From the cell containing the given text, extract its center point as [x, y] coordinate. 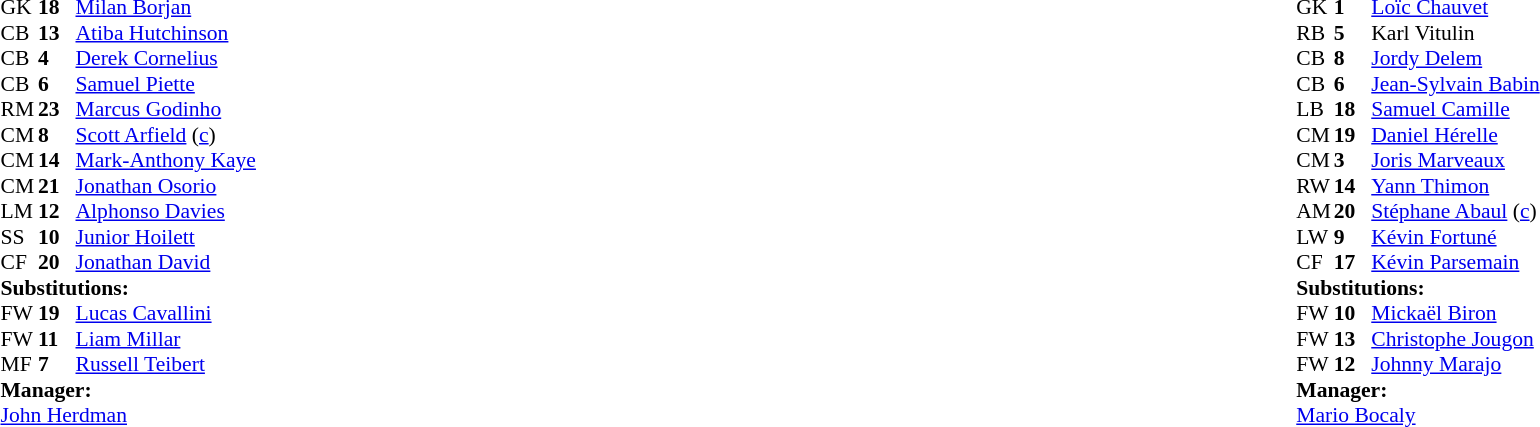
7 [57, 365]
9 [1353, 237]
Jordy Delem [1455, 59]
Joris Marveaux [1455, 161]
Mickaël Biron [1455, 313]
Mark-Anthony Kaye [166, 161]
Kévin Fortuné [1455, 237]
Stéphane Abaul (c) [1455, 211]
LB [1315, 109]
18 [1353, 109]
Yann Thimon [1455, 186]
Atiba Hutchinson [166, 33]
5 [1353, 33]
Samuel Camille [1455, 109]
Junior Hoilett [166, 237]
21 [57, 186]
Liam Millar [166, 339]
Daniel Hérelle [1455, 135]
3 [1353, 161]
RM [19, 109]
Jonathan David [166, 263]
Alphonso Davies [166, 211]
11 [57, 339]
Christophe Jougon [1455, 339]
Jonathan Osorio [166, 186]
RW [1315, 186]
Marcus Godinho [166, 109]
Johnny Marajo [1455, 365]
LW [1315, 237]
Kévin Parsemain [1455, 263]
SS [19, 237]
23 [57, 109]
RB [1315, 33]
LM [19, 211]
AM [1315, 211]
Lucas Cavallini [166, 313]
Samuel Piette [166, 84]
Jean-Sylvain Babin [1455, 84]
4 [57, 59]
Derek Cornelius [166, 59]
Karl Vitulin [1455, 33]
17 [1353, 263]
Russell Teibert [166, 365]
Scott Arfield (c) [166, 135]
MF [19, 365]
